Extract the [x, y] coordinate from the center of the cell holding the provided text.  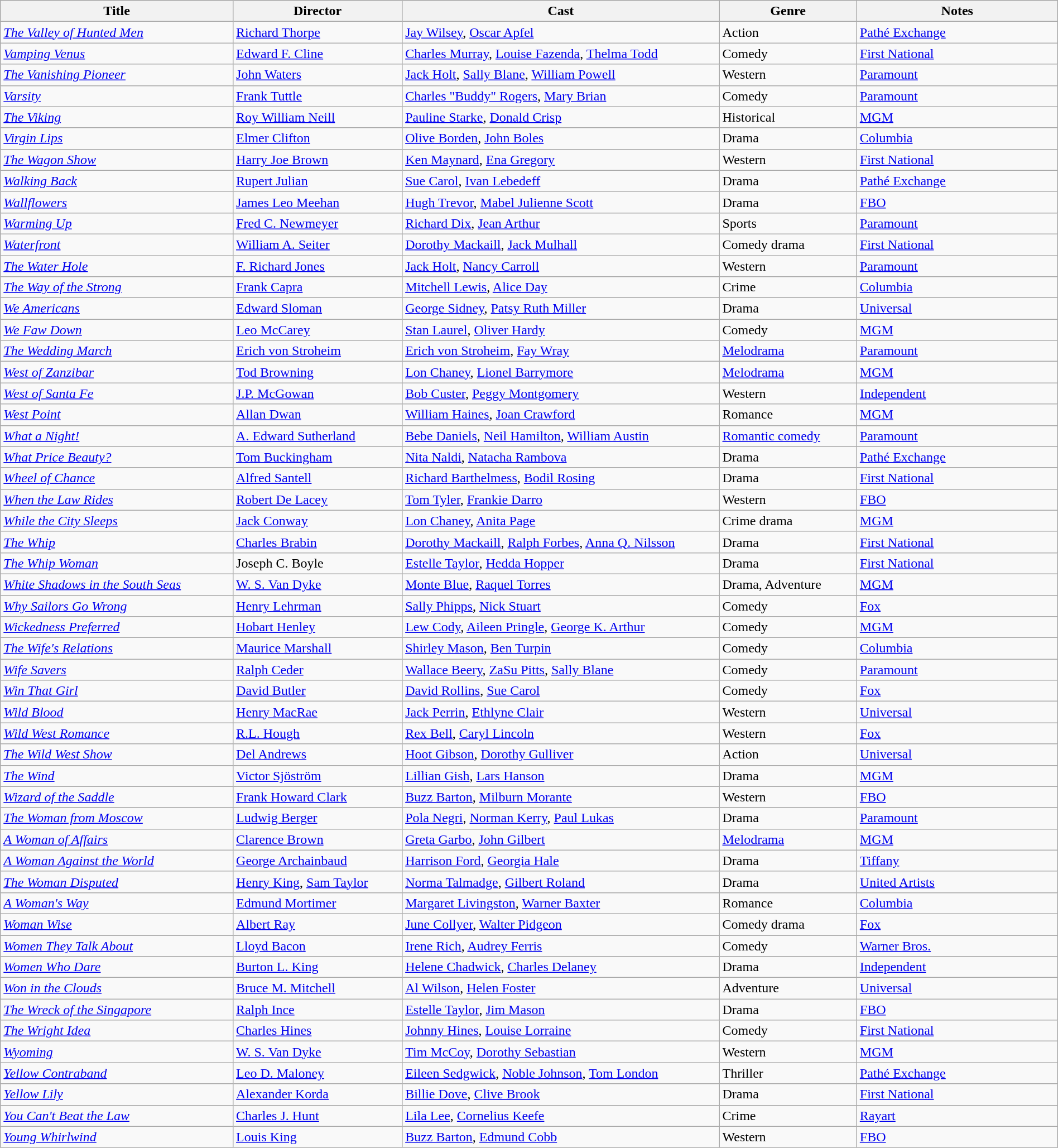
Jack Holt, Nancy Carroll [561, 266]
Wallace Beery, ZaSu Pitts, Sally Blane [561, 670]
Louis King [318, 1137]
Lillian Gish, Lars Hanson [561, 776]
Lon Chaney, Anita Page [561, 521]
Rupert Julian [318, 181]
Ralph Ceder [318, 670]
A. Edward Sutherland [318, 436]
Tom Buckingham [318, 457]
Richard Dix, Jean Arthur [561, 223]
When the Law Rides [117, 499]
Henry King, Sam Taylor [318, 882]
Buzz Barton, Edmund Cobb [561, 1137]
Ludwig Berger [318, 818]
Erich von Stroheim, Fay Wray [561, 351]
The Wedding March [117, 351]
Victor Sjöström [318, 776]
R.L. Hough [318, 733]
West Point [117, 415]
Won in the Clouds [117, 988]
Frank Tuttle [318, 96]
David Butler [318, 691]
Wizard of the Saddle [117, 797]
William Haines, Joan Crawford [561, 415]
Tom Tyler, Frankie Darro [561, 499]
Dorothy Mackaill, Jack Mulhall [561, 244]
Lon Chaney, Lionel Barrymore [561, 372]
Estelle Taylor, Jim Mason [561, 1010]
Warner Bros. [957, 946]
George Archainbaud [318, 861]
Drama, Adventure [788, 584]
Alexander Korda [318, 1094]
Lew Cody, Aileen Pringle, George K. Arthur [561, 627]
You Can't Beat the Law [117, 1116]
Yellow Contraband [117, 1073]
Romantic comedy [788, 436]
Bebe Daniels, Neil Hamilton, William Austin [561, 436]
The Way of the Strong [117, 287]
Win That Girl [117, 691]
Margaret Livingston, Warner Baxter [561, 903]
Clarence Brown [318, 839]
Jack Holt, Sally Blane, William Powell [561, 75]
Hugh Trevor, Mabel Julienne Scott [561, 202]
Lila Lee, Cornelius Keefe [561, 1116]
What a Night! [117, 436]
Johnny Hines, Louise Lorraine [561, 1031]
Vamping Venus [117, 54]
The Woman from Moscow [117, 818]
Del Andrews [318, 755]
The Vanishing Pioneer [117, 75]
Sally Phipps, Nick Stuart [561, 606]
Edward Sloman [318, 309]
Bob Custer, Peggy Montgomery [561, 393]
Crime drama [788, 521]
Estelle Taylor, Hedda Hopper [561, 563]
Pauline Starke, Donald Crisp [561, 117]
Cast [561, 11]
Women Who Dare [117, 967]
Genre [788, 11]
Wild West Romance [117, 733]
Hoot Gibson, Dorothy Gulliver [561, 755]
Burton L. King [318, 967]
Henry Lehrman [318, 606]
Thriller [788, 1073]
Edmund Mortimer [318, 903]
Stan Laurel, Oliver Hardy [561, 330]
Hobart Henley [318, 627]
Woman Wise [117, 924]
Charles Brabin [318, 542]
Al Wilson, Helen Foster [561, 988]
Shirley Mason, Ben Turpin [561, 649]
James Leo Meehan [318, 202]
Mitchell Lewis, Alice Day [561, 287]
Sports [788, 223]
Harrison Ford, Georgia Hale [561, 861]
The Wife's Relations [117, 649]
Director [318, 11]
Alfred Santell [318, 478]
The Viking [117, 117]
Ralph Ince [318, 1010]
Jay Wilsey, Oscar Apfel [561, 32]
What Price Beauty? [117, 457]
The Woman Disputed [117, 882]
Wyoming [117, 1052]
Charles Murray, Louise Fazenda, Thelma Todd [561, 54]
Rex Bell, Caryl Lincoln [561, 733]
Young Whirlwind [117, 1137]
Walking Back [117, 181]
Billie Dove, Clive Brook [561, 1094]
Title [117, 11]
The Wreck of the Singapore [117, 1010]
John Waters [318, 75]
Joseph C. Boyle [318, 563]
Leo McCarey [318, 330]
Warming Up [117, 223]
The Whip [117, 542]
Notes [957, 11]
Charles J. Hunt [318, 1116]
Dorothy Mackaill, Ralph Forbes, Anna Q. Nilsson [561, 542]
White Shadows in the South Seas [117, 584]
Varsity [117, 96]
Jack Perrin, Ethlyne Clair [561, 712]
A Woman's Way [117, 903]
The Whip Woman [117, 563]
The Wind [117, 776]
Fred C. Newmeyer [318, 223]
Ken Maynard, Ena Gregory [561, 160]
We Faw Down [117, 330]
Olive Borden, John Boles [561, 138]
Waterfront [117, 244]
Tod Browning [318, 372]
Norma Talmadge, Gilbert Roland [561, 882]
Adventure [788, 988]
Helene Chadwick, Charles Delaney [561, 967]
West of Zanzibar [117, 372]
While the City Sleeps [117, 521]
Irene Rich, Audrey Ferris [561, 946]
The Water Hole [117, 266]
Virgin Lips [117, 138]
Monte Blue, Raquel Torres [561, 584]
George Sidney, Patsy Ruth Miller [561, 309]
A Woman of Affairs [117, 839]
Frank Capra [318, 287]
Greta Garbo, John Gilbert [561, 839]
William A. Seiter [318, 244]
J.P. McGowan [318, 393]
Why Sailors Go Wrong [117, 606]
Charles Hines [318, 1031]
Maurice Marshall [318, 649]
Tiffany [957, 861]
David Rollins, Sue Carol [561, 691]
Tim McCoy, Dorothy Sebastian [561, 1052]
Yellow Lily [117, 1094]
Sue Carol, Ivan Lebedeff [561, 181]
Richard Barthelmess, Bodil Rosing [561, 478]
Harry Joe Brown [318, 160]
West of Santa Fe [117, 393]
Leo D. Maloney [318, 1073]
Buzz Barton, Milburn Morante [561, 797]
June Collyer, Walter Pidgeon [561, 924]
The Wagon Show [117, 160]
Eileen Sedgwick, Noble Johnson, Tom London [561, 1073]
Edward F. Cline [318, 54]
Elmer Clifton [318, 138]
Roy William Neill [318, 117]
Henry MacRae [318, 712]
The Valley of Hunted Men [117, 32]
Rayart [957, 1116]
The Wild West Show [117, 755]
Bruce M. Mitchell [318, 988]
Lloyd Bacon [318, 946]
United Artists [957, 882]
We Americans [117, 309]
Wife Savers [117, 670]
Wheel of Chance [117, 478]
Historical [788, 117]
Wickedness Preferred [117, 627]
Pola Negri, Norman Kerry, Paul Lukas [561, 818]
Wild Blood [117, 712]
Erich von Stroheim [318, 351]
Richard Thorpe [318, 32]
Robert De Lacey [318, 499]
F. Richard Jones [318, 266]
Allan Dwan [318, 415]
Charles "Buddy" Rogers, Mary Brian [561, 96]
Nita Naldi, Natacha Rambova [561, 457]
Frank Howard Clark [318, 797]
Albert Ray [318, 924]
The Wright Idea [117, 1031]
Jack Conway [318, 521]
Wallflowers [117, 202]
A Woman Against the World [117, 861]
Women They Talk About [117, 946]
